Output the [x, y] coordinate of the center of the cell containing the given text.  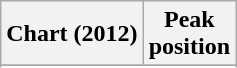
Peakposition [189, 34]
Chart (2012) [72, 34]
